Extract the [x, y] coordinate from the center of the cell holding the provided text.  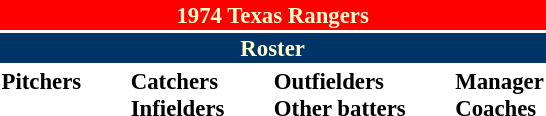
1974 Texas Rangers [272, 15]
Roster [272, 48]
